From the cell containing the given text, extract its center point as [x, y] coordinate. 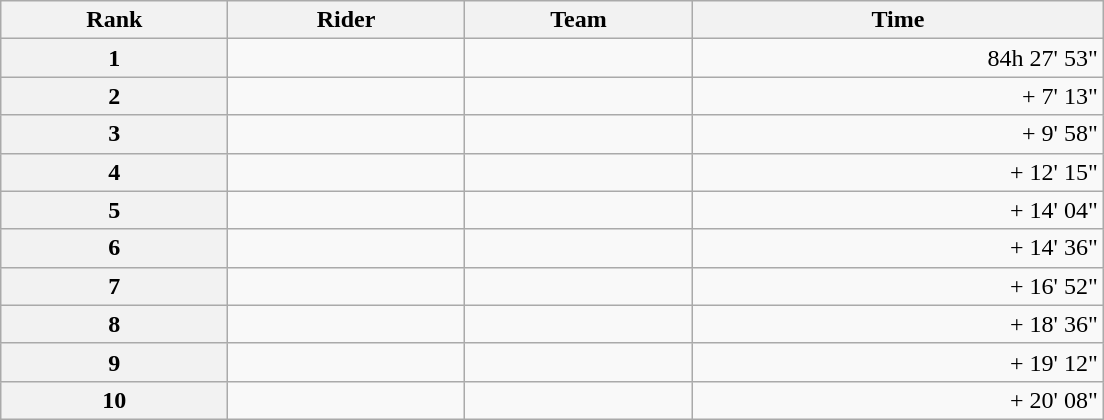
+ 9' 58" [898, 134]
Rank [114, 20]
3 [114, 134]
+ 7' 13" [898, 96]
+ 19' 12" [898, 362]
6 [114, 248]
+ 18' 36" [898, 324]
+ 14' 04" [898, 210]
9 [114, 362]
+ 12' 15" [898, 172]
Rider [346, 20]
Team [578, 20]
84h 27' 53" [898, 58]
4 [114, 172]
7 [114, 286]
5 [114, 210]
+ 14' 36" [898, 248]
1 [114, 58]
2 [114, 96]
+ 20' 08" [898, 400]
10 [114, 400]
+ 16' 52" [898, 286]
8 [114, 324]
Time [898, 20]
